Locate the cell with the specified text and output its [x, y] center coordinate. 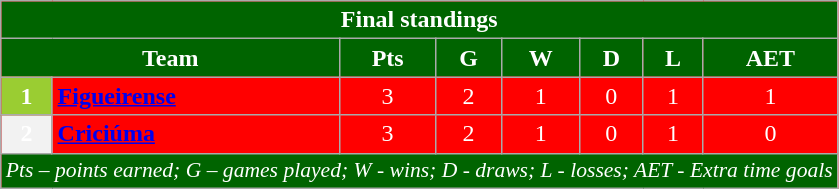
G [469, 58]
W [541, 58]
Team [170, 58]
Criciúma [196, 134]
Pts [388, 58]
L [673, 58]
Pts – points earned; G – games played; W - wins; D - draws; L - losses; AET - Extra time goals [420, 171]
AET [770, 58]
Final standings [420, 20]
D [612, 58]
Figueirense [196, 96]
